Find where the given text appears and provide that cell's center as [X, Y] coordinate. 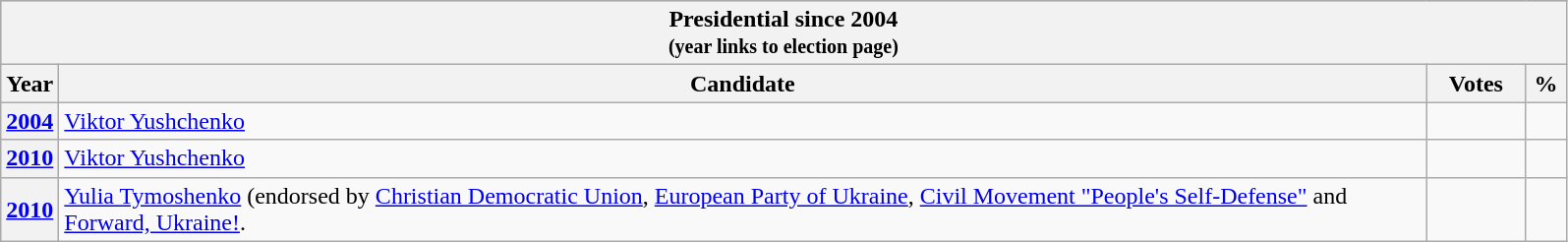
Yulia Tymoshenko (endorsed by Christian Democratic Union, European Party of Ukraine, Civil Movement "People's Self-Defense" and Forward, Ukraine!. [743, 209]
2004 [29, 121]
Votes [1477, 84]
% [1545, 84]
Candidate [743, 84]
Presidential since 2004(year links to election page) [784, 33]
Year [29, 84]
